Extract the (X, Y) coordinate from the center of the cell holding the provided text.  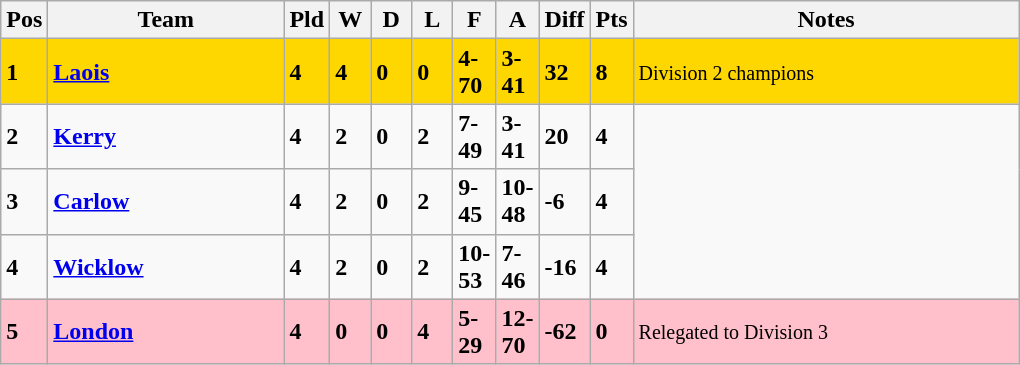
10-53 (474, 266)
W (350, 20)
7-49 (474, 136)
Team (166, 20)
D (392, 20)
-16 (564, 266)
32 (564, 72)
Notes (826, 20)
Laois (166, 72)
Pld (307, 20)
10-48 (518, 202)
-6 (564, 202)
-62 (564, 332)
A (518, 20)
3 (24, 202)
Relegated to Division 3 (826, 332)
7-46 (518, 266)
9-45 (474, 202)
Division 2 champions (826, 72)
Wicklow (166, 266)
London (166, 332)
5 (24, 332)
5-29 (474, 332)
1 (24, 72)
Pts (612, 20)
12-70 (518, 332)
Kerry (166, 136)
8 (612, 72)
Carlow (166, 202)
Diff (564, 20)
Pos (24, 20)
4-70 (474, 72)
L (432, 20)
20 (564, 136)
F (474, 20)
